Provide the [x, y] coordinate of the cell's center where the given text is located.  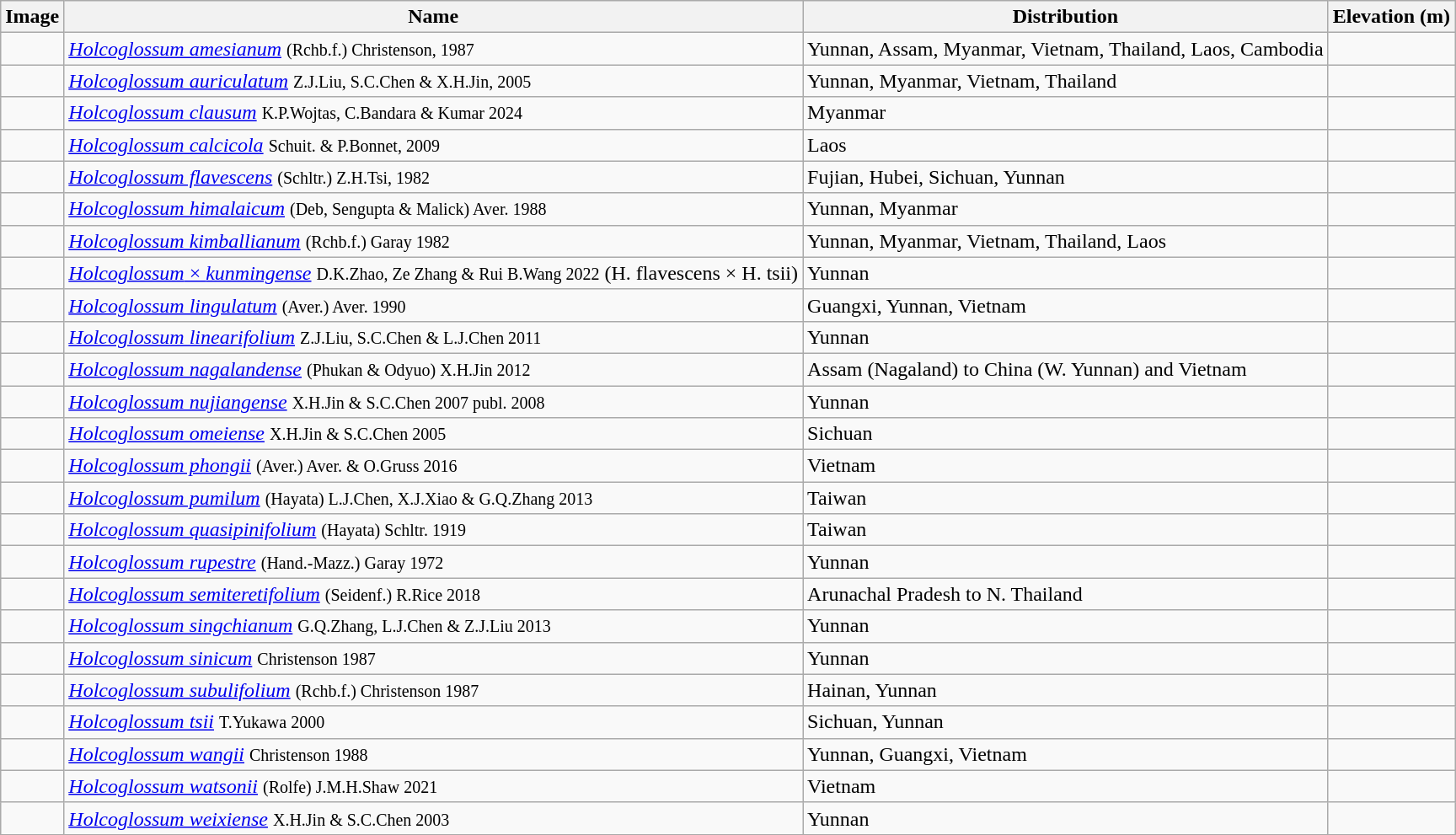
Holcoglossum semiteretifolium (Seidenf.) R.Rice 2018 [433, 594]
Holcoglossum auriculatum Z.J.Liu, S.C.Chen & X.H.Jin, 2005 [433, 81]
Holcoglossum quasipinifolium (Hayata) Schltr. 1919 [433, 530]
Yunnan, Myanmar [1066, 209]
Sichuan, Yunnan [1066, 722]
Arunachal Pradesh to N. Thailand [1066, 594]
Holcoglossum nagalandense (Phukan & Odyuo) X.H.Jin 2012 [433, 369]
Holcoglossum weixiense X.H.Jin & S.C.Chen 2003 [433, 818]
Sichuan [1066, 434]
Name [433, 17]
Holcoglossum clausum K.P.Wojtas, C.Bandara & Kumar 2024 [433, 113]
Holcoglossum linearifolium Z.J.Liu, S.C.Chen & L.J.Chen 2011 [433, 337]
Holcoglossum watsonii (Rolfe) J.M.H.Shaw 2021 [433, 786]
Yunnan, Assam, Myanmar, Vietnam, Thailand, Laos, Cambodia [1066, 49]
Hainan, Yunnan [1066, 690]
Yunnan, Myanmar, Vietnam, Thailand [1066, 81]
Fujian, Hubei, Sichuan, Yunnan [1066, 177]
Holcoglossum subulifolium (Rchb.f.) Christenson 1987 [433, 690]
Holcoglossum pumilum (Hayata) L.J.Chen, X.J.Xiao & G.Q.Zhang 2013 [433, 498]
Image [32, 17]
Holcoglossum wangii Christenson 1988 [433, 754]
Guangxi, Yunnan, Vietnam [1066, 305]
Yunnan, Guangxi, Vietnam [1066, 754]
Holcoglossum lingulatum (Aver.) Aver. 1990 [433, 305]
Holcoglossum × kunmingense D.K.Zhao, Ze Zhang & Rui B.Wang 2022 (H. flavescens × H. tsii) [433, 273]
Holcoglossum omeiense X.H.Jin & S.C.Chen 2005 [433, 434]
Holcoglossum nujiangense X.H.Jin & S.C.Chen 2007 publ. 2008 [433, 402]
Holcoglossum flavescens (Schltr.) Z.H.Tsi, 1982 [433, 177]
Holcoglossum calcicola Schuit. & P.Bonnet, 2009 [433, 145]
Holcoglossum phongii (Aver.) Aver. & O.Gruss 2016 [433, 466]
Laos [1066, 145]
Holcoglossum kimballianum (Rchb.f.) Garay 1982 [433, 241]
Yunnan, Myanmar, Vietnam, Thailand, Laos [1066, 241]
Holcoglossum himalaicum (Deb, Sengupta & Malick) Aver. 1988 [433, 209]
Holcoglossum amesianum (Rchb.f.) Christenson, 1987 [433, 49]
Myanmar [1066, 113]
Holcoglossum tsii T.Yukawa 2000 [433, 722]
Assam (Nagaland) to China (W. Yunnan) and Vietnam [1066, 369]
Holcoglossum sinicum Christenson 1987 [433, 658]
Holcoglossum singchianum G.Q.Zhang, L.J.Chen & Z.J.Liu 2013 [433, 626]
Distribution [1066, 17]
Elevation (m) [1391, 17]
Holcoglossum rupestre (Hand.-Mazz.) Garay 1972 [433, 562]
